Identify which cell holds the provided text, then report its [x, y] central coordinate. 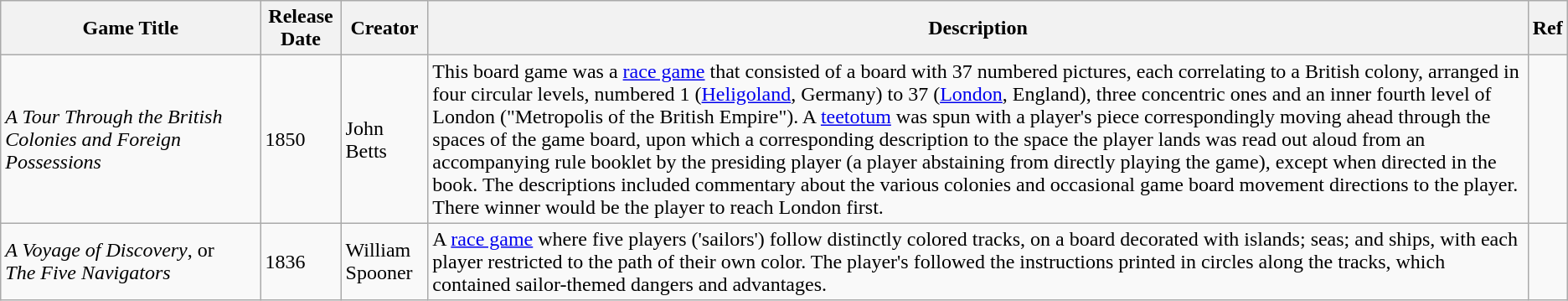
1850 [301, 139]
Release Date [301, 29]
Game Title [131, 29]
John Betts [384, 139]
Ref [1548, 29]
William Spooner [384, 262]
Description [978, 29]
Creator [384, 29]
A Voyage of Discovery, orThe Five Navigators [131, 262]
1836 [301, 262]
A Tour Through the British Colonies and Foreign Possessions [131, 139]
